Return [x, y] of the center of cell containing provided text 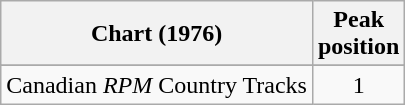
Canadian RPM Country Tracks [157, 85]
Chart (1976) [157, 34]
1 [358, 85]
Peakposition [358, 34]
